Detect which cell encompasses the target text, then output its (x, y) center coordinate. 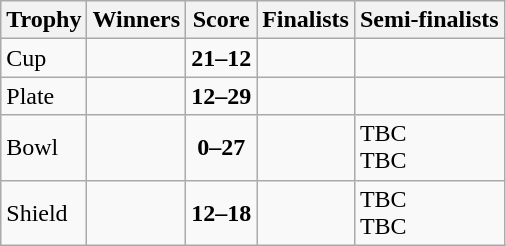
12–18 (222, 212)
Score (222, 20)
Cup (44, 58)
Semi-finalists (429, 20)
0–27 (222, 148)
21–12 (222, 58)
Trophy (44, 20)
Finalists (306, 20)
Bowl (44, 148)
Shield (44, 212)
Plate (44, 96)
12–29 (222, 96)
Winners (136, 20)
